Detect which cell encompasses the target text, then output its [X, Y] center coordinate. 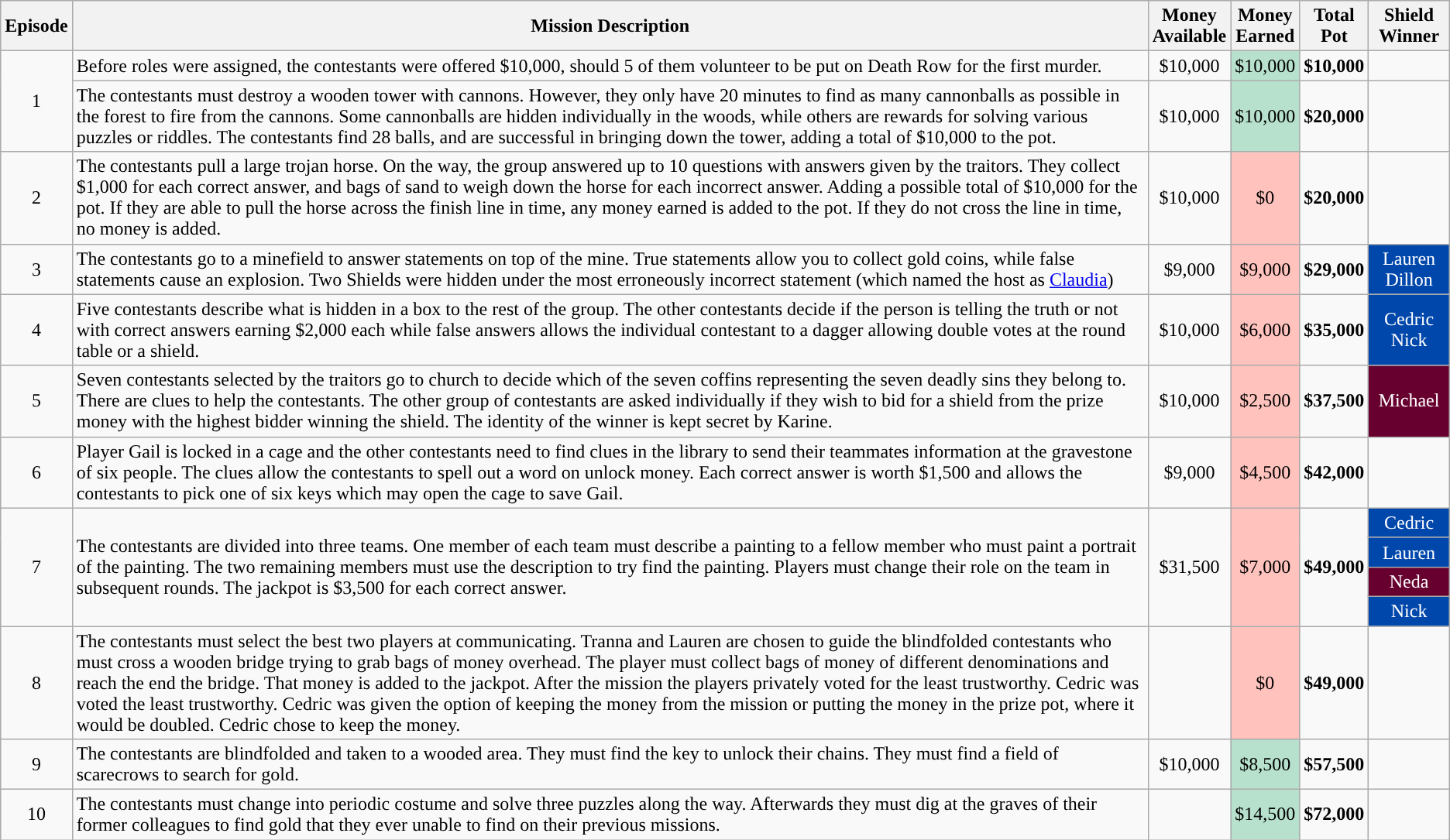
Nick [1409, 611]
Episode [36, 26]
Before roles were assigned, the contestants were offered $10,000, should 5 of them volunteer to be put on Death Row for the first murder. [610, 66]
Cedric [1409, 523]
Shield Winner [1409, 26]
Michael [1409, 401]
MoneyAvailable [1190, 26]
$29,000 [1334, 269]
10 [36, 814]
9 [36, 765]
6 [36, 472]
$7,000 [1266, 567]
TotalPot [1334, 26]
Mission Description [610, 26]
4 [36, 330]
$31,500 [1190, 567]
5 [36, 401]
7 [36, 567]
$6,000 [1266, 330]
$8,500 [1266, 765]
8 [36, 682]
$35,000 [1334, 330]
$4,500 [1266, 472]
$14,500 [1266, 814]
3 [36, 269]
$2,500 [1266, 401]
1 [36, 101]
Lauren Dillon [1409, 269]
$72,000 [1334, 814]
MoneyEarned [1266, 26]
Lauren [1409, 552]
$42,000 [1334, 472]
$57,500 [1334, 765]
2 [36, 198]
Cedric Nick [1409, 330]
$37,500 [1334, 401]
Neda [1409, 581]
